Detect which cell encompasses the target text, then output its (x, y) center coordinate. 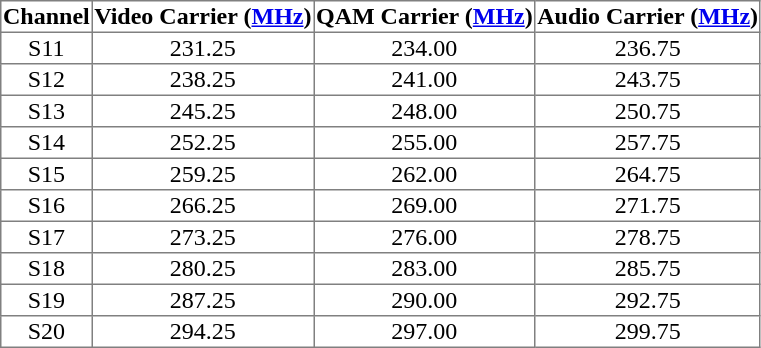
236.75 (648, 48)
S12 (46, 80)
276.00 (424, 237)
S11 (46, 48)
243.75 (648, 80)
S19 (46, 300)
248.00 (424, 111)
245.25 (203, 111)
294.25 (203, 332)
278.75 (648, 237)
241.00 (424, 80)
292.75 (648, 300)
Video Carrier (MHz) (203, 17)
234.00 (424, 48)
S15 (46, 174)
259.25 (203, 174)
S13 (46, 111)
S18 (46, 269)
273.25 (203, 237)
S14 (46, 143)
QAM Carrier (MHz) (424, 17)
S17 (46, 237)
Channel (46, 17)
238.25 (203, 80)
271.75 (648, 206)
299.75 (648, 332)
262.00 (424, 174)
290.00 (424, 300)
264.75 (648, 174)
297.00 (424, 332)
287.25 (203, 300)
257.75 (648, 143)
255.00 (424, 143)
Audio Carrier (MHz) (648, 17)
283.00 (424, 269)
285.75 (648, 269)
250.75 (648, 111)
280.25 (203, 269)
S16 (46, 206)
266.25 (203, 206)
252.25 (203, 143)
S20 (46, 332)
231.25 (203, 48)
269.00 (424, 206)
